Return (x, y) of the center of cell containing provided text 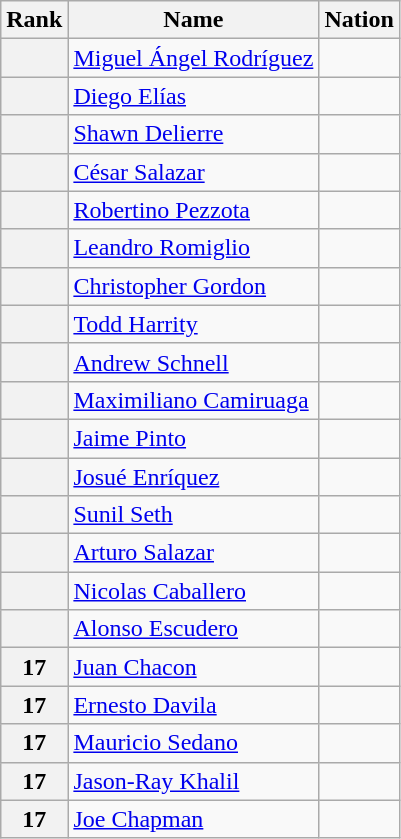
Juan Chacon (194, 667)
Todd Harrity (194, 324)
Ernesto Davila (194, 705)
Shawn Delierre (194, 134)
Name (194, 20)
Joe Chapman (194, 819)
Miguel Ángel Rodríguez (194, 58)
Andrew Schnell (194, 362)
Rank (34, 20)
Josué Enríquez (194, 477)
Jason-Ray Khalil (194, 781)
Arturo Salazar (194, 553)
Christopher Gordon (194, 286)
Sunil Seth (194, 515)
Jaime Pinto (194, 438)
Alonso Escudero (194, 629)
Mauricio Sedano (194, 743)
César Salazar (194, 172)
Robertino Pezzota (194, 210)
Leandro Romiglio (194, 248)
Diego Elías (194, 96)
Nation (359, 20)
Maximiliano Camiruaga (194, 400)
Nicolas Caballero (194, 591)
